From the cell containing the given text, extract its center point as [X, Y] coordinate. 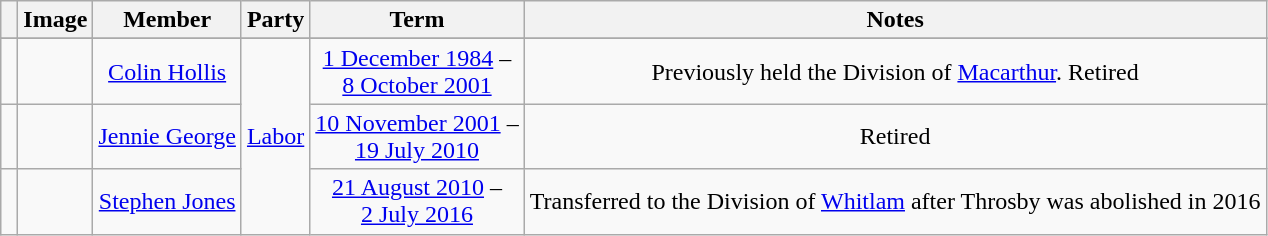
10 November 2001 –19 July 2010 [417, 136]
Term [417, 20]
Labor [275, 136]
Stephen Jones [168, 202]
Jennie George [168, 136]
Member [168, 20]
Retired [895, 136]
21 August 2010 –2 July 2016 [417, 202]
Transferred to the Division of Whitlam after Throsby was abolished in 2016 [895, 202]
Previously held the Division of Macarthur. Retired [895, 72]
Image [56, 20]
Party [275, 20]
1 December 1984 –8 October 2001 [417, 72]
Colin Hollis [168, 72]
Notes [895, 20]
